Search for the cell housing the specified text and yield its [x, y] center coordinate. 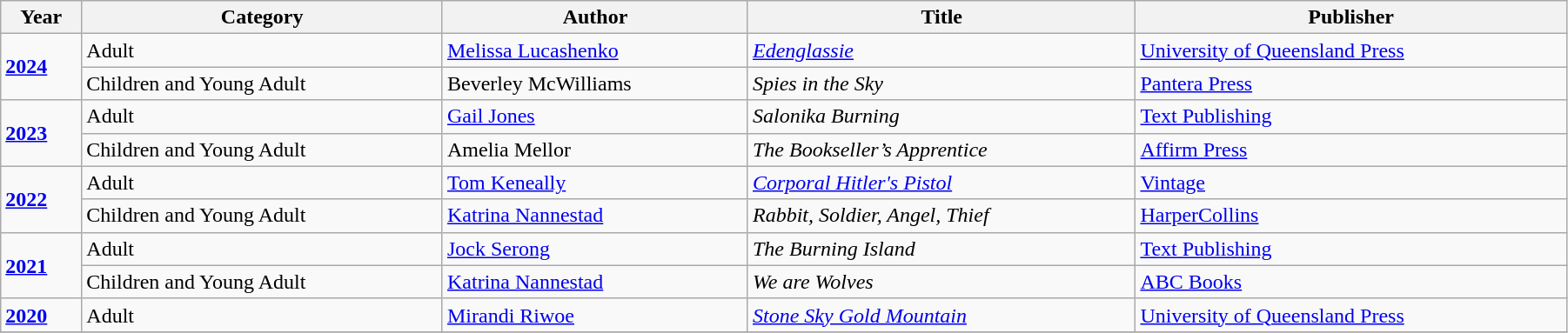
Pantera Press [1351, 83]
Year [42, 17]
HarperCollins [1351, 216]
Stone Sky Gold Mountain [941, 315]
Publisher [1351, 17]
Affirm Press [1351, 150]
2023 [42, 133]
Author [595, 17]
The Bookseller’s Apprentice [941, 150]
Title [941, 17]
Spies in the Sky [941, 83]
We are Wolves [941, 282]
Mirandi Riwoe [595, 315]
Jock Serong [595, 249]
The Burning Island [941, 249]
Vintage [1351, 183]
2020 [42, 315]
2021 [42, 265]
Rabbit, Soldier, Angel, Thief [941, 216]
Amelia Mellor [595, 150]
Edenglassie [941, 50]
Beverley McWilliams [595, 83]
Category [263, 17]
ABC Books [1351, 282]
Salonika Burning [941, 117]
Corporal Hitler's Pistol [941, 183]
Melissa Lucashenko [595, 50]
Gail Jones [595, 117]
2024 [42, 67]
Tom Keneally [595, 183]
2022 [42, 199]
